Find where the given text appears and provide that cell's center as (X, Y) coordinate. 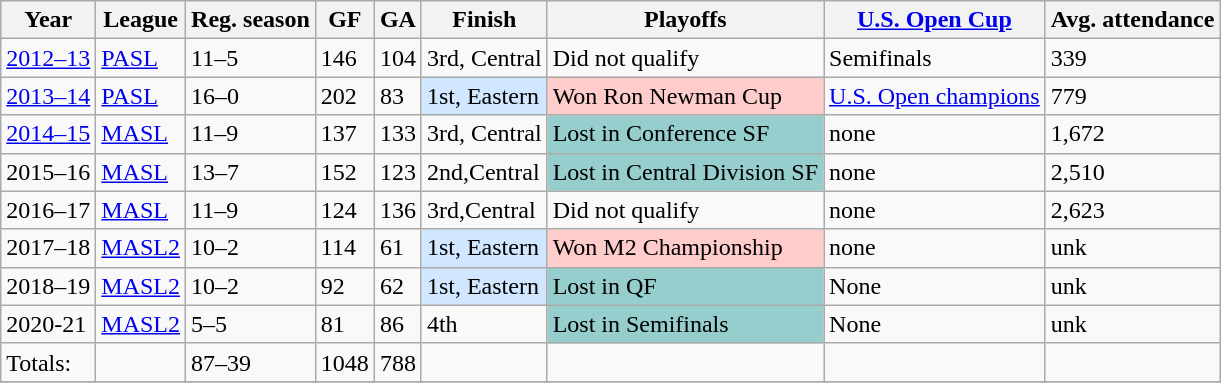
92 (344, 286)
2020-21 (48, 324)
83 (398, 96)
Lost in Semifinals (685, 324)
2013–14 (48, 96)
Year (48, 20)
136 (398, 210)
2018–19 (48, 286)
2012–13 (48, 58)
788 (398, 362)
Won M2 Championship (685, 248)
339 (1132, 58)
2,623 (1132, 210)
61 (398, 248)
104 (398, 58)
62 (398, 286)
GF (344, 20)
86 (398, 324)
Lost in Conference SF (685, 134)
U.S. Open champions (935, 96)
Semifinals (935, 58)
87–39 (251, 362)
2016–17 (48, 210)
U.S. Open Cup (935, 20)
81 (344, 324)
Avg. attendance (1132, 20)
779 (1132, 96)
Lost in Central Division SF (685, 172)
Lost in QF (685, 286)
146 (344, 58)
Totals: (48, 362)
2,510 (1132, 172)
5–5 (251, 324)
2017–18 (48, 248)
2014–15 (48, 134)
1,672 (1132, 134)
123 (398, 172)
League (141, 20)
202 (344, 96)
137 (344, 134)
GA (398, 20)
152 (344, 172)
114 (344, 248)
133 (398, 134)
2015–16 (48, 172)
Playoffs (685, 20)
4th (484, 324)
3rd,Central (484, 210)
Finish (484, 20)
Won Ron Newman Cup (685, 96)
124 (344, 210)
Reg. season (251, 20)
16–0 (251, 96)
1048 (344, 362)
2nd,Central (484, 172)
11–5 (251, 58)
13–7 (251, 172)
